For the text-containing cell, return its midpoint in [x, y] coordinate format. 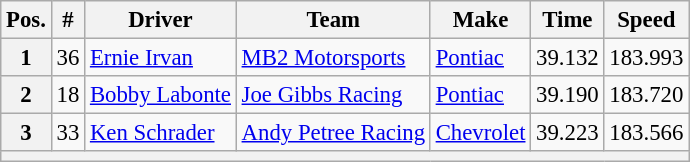
36 [68, 58]
2 [26, 95]
Speed [646, 20]
183.993 [646, 58]
Bobby Labonte [161, 95]
Team [333, 20]
MB2 Motorsports [333, 58]
3 [26, 133]
39.223 [568, 133]
Driver [161, 20]
Time [568, 20]
1 [26, 58]
Make [480, 20]
18 [68, 95]
Pos. [26, 20]
33 [68, 133]
39.132 [568, 58]
183.720 [646, 95]
Joe Gibbs Racing [333, 95]
39.190 [568, 95]
# [68, 20]
Andy Petree Racing [333, 133]
183.566 [646, 133]
Chevrolet [480, 133]
Ken Schrader [161, 133]
Ernie Irvan [161, 58]
